Detect which cell encompasses the target text, then output its (x, y) center coordinate. 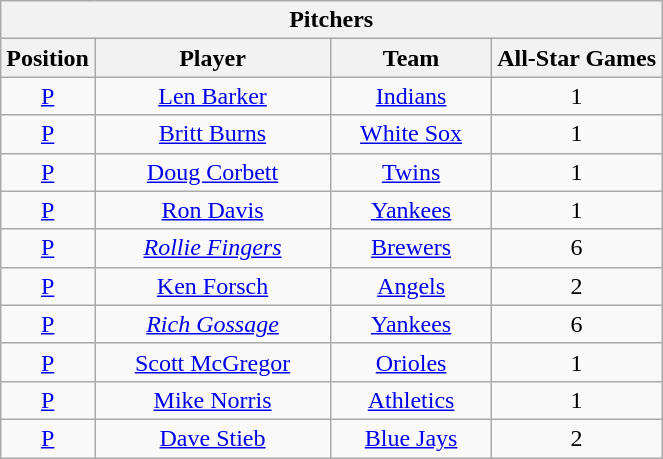
Team (412, 58)
Doug Corbett (212, 172)
Britt Burns (212, 134)
Len Barker (212, 96)
Orioles (412, 362)
Ken Forsch (212, 286)
All-Star Games (577, 58)
Player (212, 58)
Brewers (412, 248)
Athletics (412, 400)
Indians (412, 96)
Mike Norris (212, 400)
Rollie Fingers (212, 248)
Blue Jays (412, 438)
Rich Gossage (212, 324)
Pitchers (332, 20)
White Sox (412, 134)
Position (48, 58)
Twins (412, 172)
Angels (412, 286)
Ron Davis (212, 210)
Dave Stieb (212, 438)
Scott McGregor (212, 362)
